Identify which cell holds the provided text, then report its (x, y) central coordinate. 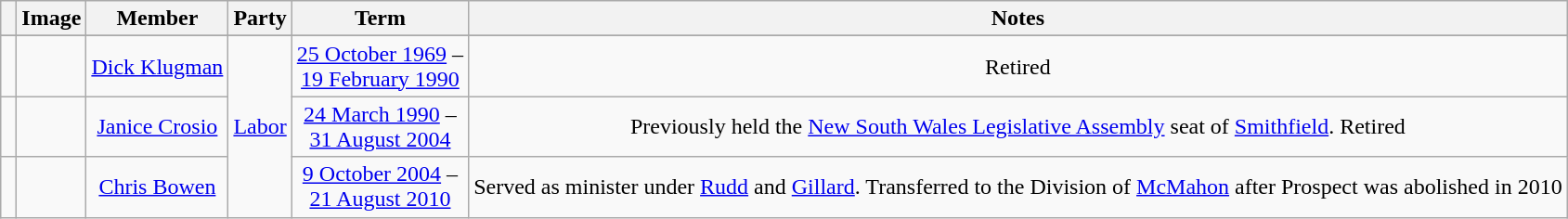
Member (158, 19)
Notes (1018, 19)
Labor (260, 126)
Janice Crosio (158, 126)
Image (52, 19)
Previously held the New South Wales Legislative Assembly seat of Smithfield. Retired (1018, 126)
Chris Bowen (158, 187)
Term (380, 19)
Retired (1018, 67)
Dick Klugman (158, 67)
Party (260, 19)
25 October 1969 –19 February 1990 (380, 67)
24 March 1990 –31 August 2004 (380, 126)
Served as minister under Rudd and Gillard. Transferred to the Division of McMahon after Prospect was abolished in 2010 (1018, 187)
9 October 2004 –21 August 2010 (380, 187)
